Capture the cell that displays the provided text and extract its [X, Y] central coordinate. 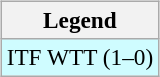
Legend [80, 20]
ITF WTT (1–0) [80, 57]
